Provide the [X, Y] coordinate of the cell's center where the given text is located.  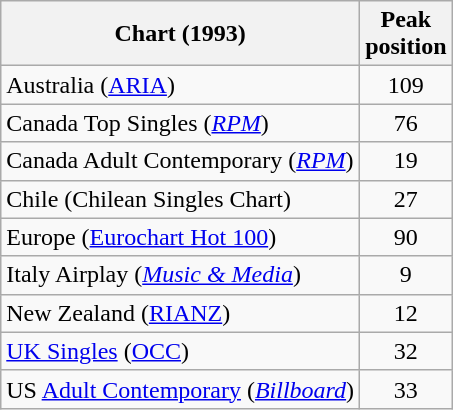
Chart (1993) [180, 34]
12 [406, 313]
Canada Top Singles (RPM) [180, 123]
Chile (Chilean Singles Chart) [180, 199]
109 [406, 85]
Europe (Eurochart Hot 100) [180, 237]
Italy Airplay (Music & Media) [180, 275]
76 [406, 123]
UK Singles (OCC) [180, 351]
33 [406, 389]
27 [406, 199]
Canada Adult Contemporary (RPM) [180, 161]
New Zealand (RIANZ) [180, 313]
Australia (ARIA) [180, 85]
90 [406, 237]
Peakposition [406, 34]
19 [406, 161]
32 [406, 351]
9 [406, 275]
US Adult Contemporary (Billboard) [180, 389]
